Pinpoint the cell where the given text exists, returning its (X, Y) midpoint coordinate. 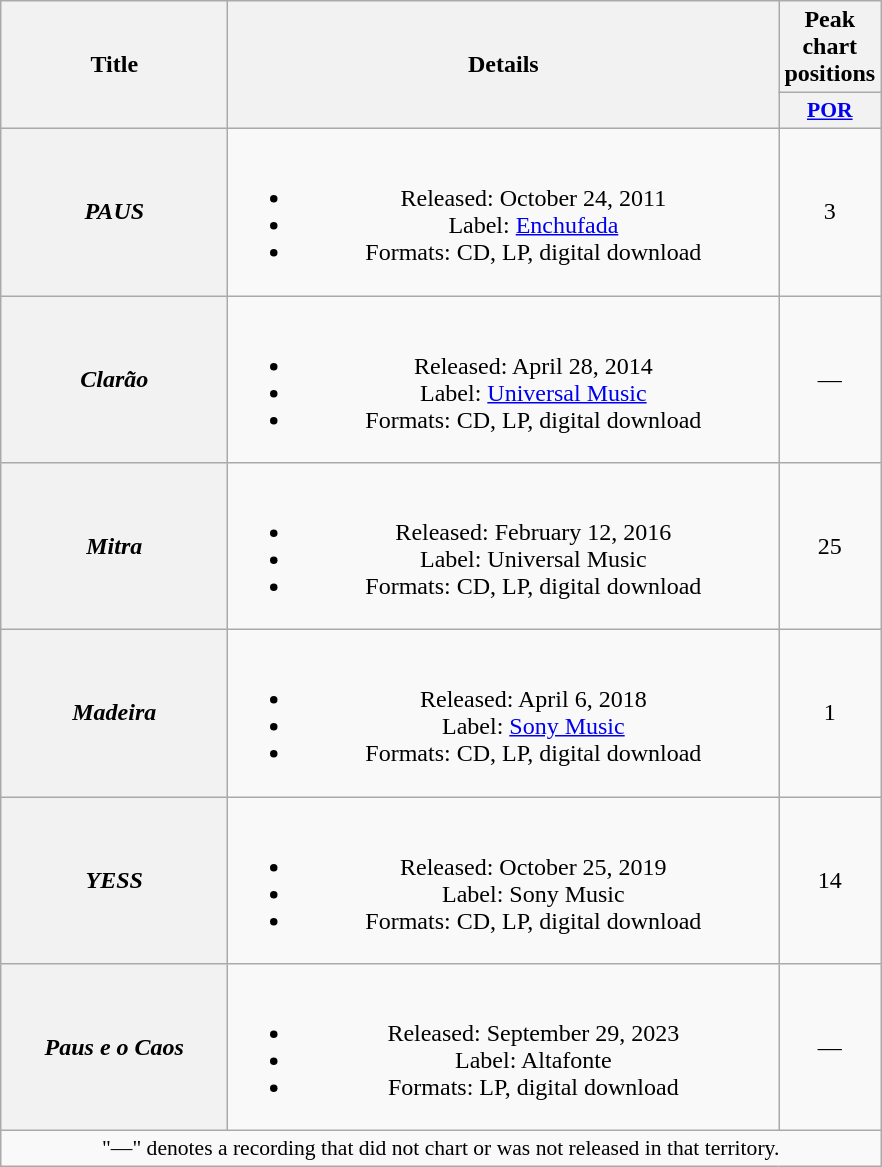
Title (114, 65)
Released: October 25, 2019 Label: Sony MusicFormats: CD, LP, digital download (504, 880)
25 (830, 546)
Details (504, 65)
PAUS (114, 212)
Released: April 28, 2014 Label: Universal MusicFormats: CD, LP, digital download (504, 380)
Paus e o Caos (114, 1048)
YESS (114, 880)
1 (830, 714)
Released: April 6, 2018 Label: Sony MusicFormats: CD, LP, digital download (504, 714)
Released: September 29, 2023 Label: AltafonteFormats: LP, digital download (504, 1048)
Released: February 12, 2016 Label: Universal MusicFormats: CD, LP, digital download (504, 546)
3 (830, 212)
Madeira (114, 714)
Released: October 24, 2011 Label: EnchufadaFormats: CD, LP, digital download (504, 212)
Peak chart positions (830, 47)
POR (830, 111)
"—" denotes a recording that did not chart or was not released in that territory. (441, 1149)
14 (830, 880)
Mitra (114, 546)
Clarão (114, 380)
